Scan for the cell matching the given text and deliver its (X, Y) coordinate at center. 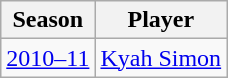
Kyah Simon (161, 58)
Season (48, 20)
2010–11 (48, 58)
Player (161, 20)
